From the cell containing the given text, extract its center point as [X, Y] coordinate. 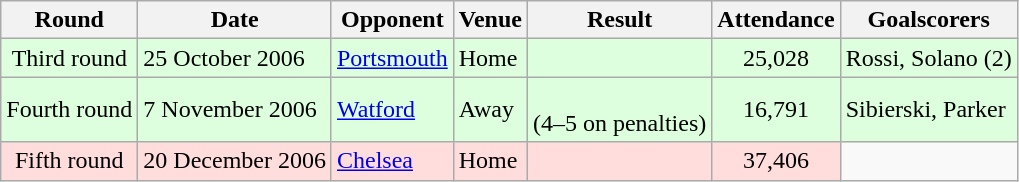
Portsmouth [392, 58]
7 November 2006 [235, 110]
16,791 [776, 110]
Venue [490, 20]
Third round [70, 58]
Round [70, 20]
Away [490, 110]
Watford [392, 110]
Fourth round [70, 110]
37,406 [776, 161]
Result [619, 20]
Opponent [392, 20]
Rossi, Solano (2) [928, 58]
Attendance [776, 20]
Fifth round [70, 161]
Sibierski, Parker [928, 110]
(4–5 on penalties) [619, 110]
25,028 [776, 58]
Date [235, 20]
Chelsea [392, 161]
20 December 2006 [235, 161]
25 October 2006 [235, 58]
Goalscorers [928, 20]
